Extract the [X, Y] coordinate from the center of the cell holding the provided text.  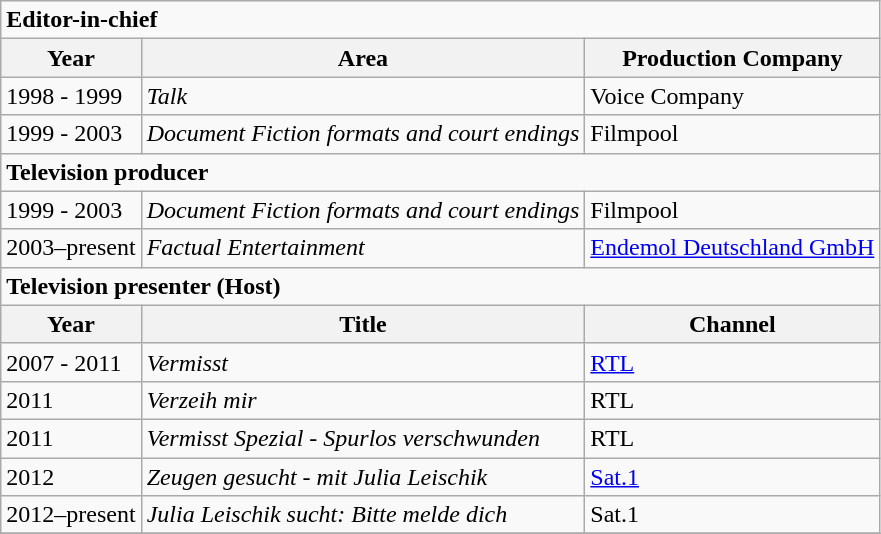
Channel [732, 324]
Area [363, 58]
Endemol Deutschland GmbH [732, 248]
Vermisst Spezial - Spurlos verschwunden [363, 438]
Factual Entertainment [363, 248]
Television producer [440, 172]
2003–present [71, 248]
Production Company [732, 58]
Talk [363, 96]
Vermisst [363, 362]
Voice Company [732, 96]
Verzeih mir [363, 400]
1998 - 1999 [71, 96]
Zeugen gesucht - mit Julia Leischik [363, 477]
Television presenter (Host) [440, 286]
2007 - 2011 [71, 362]
Editor-in-chief [440, 20]
2012–present [71, 515]
Julia Leischik sucht: Bitte melde dich [363, 515]
2012 [71, 477]
Title [363, 324]
